Detect which cell encompasses the target text, then output its [X, Y] center coordinate. 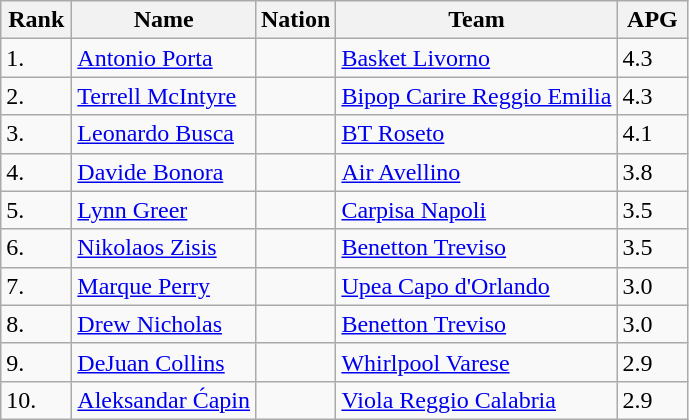
Davide Bonora [164, 172]
Bipop Carire Reggio Emilia [476, 96]
Carpisa Napoli [476, 210]
Name [164, 20]
Terrell McIntyre [164, 96]
7. [36, 286]
Basket Livorno [476, 58]
9. [36, 362]
1. [36, 58]
Upea Capo d'Orlando [476, 286]
BT Roseto [476, 134]
Whirlpool Varese [476, 362]
APG [652, 20]
3. [36, 134]
4. [36, 172]
8. [36, 324]
Nikolaos Zisis [164, 248]
Rank [36, 20]
Drew Nicholas [164, 324]
Marque Perry [164, 286]
6. [36, 248]
Air Avellino [476, 172]
Aleksandar Ćapin [164, 400]
Team [476, 20]
Lynn Greer [164, 210]
Leonardo Busca [164, 134]
DeJuan Collins [164, 362]
Viola Reggio Calabria [476, 400]
3.8 [652, 172]
5. [36, 210]
Nation [295, 20]
10. [36, 400]
Antonio Porta [164, 58]
4.1 [652, 134]
2. [36, 96]
